Extract the (X, Y) coordinate from the center of the cell holding the provided text.  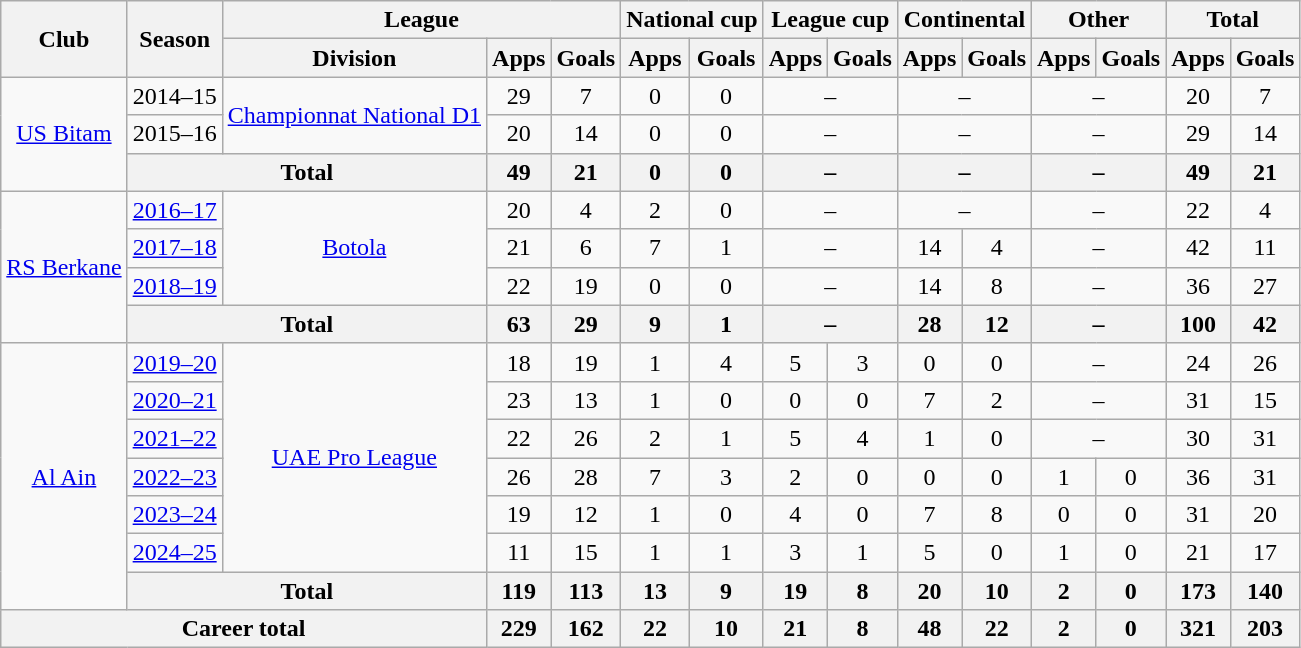
UAE Pro League (354, 457)
27 (1265, 286)
2022–23 (174, 477)
National cup (692, 20)
24 (1198, 362)
2019–20 (174, 362)
162 (586, 629)
RS Berkane (64, 267)
League cup (830, 20)
2023–24 (174, 515)
30 (1198, 438)
League (422, 20)
Season (174, 39)
Other (1099, 20)
321 (1198, 629)
119 (519, 591)
6 (586, 248)
203 (1265, 629)
2020–21 (174, 400)
Botola (354, 248)
63 (519, 324)
17 (1265, 553)
Continental (964, 20)
2024–25 (174, 553)
2021–22 (174, 438)
18 (519, 362)
100 (1198, 324)
Club (64, 39)
2014–15 (174, 96)
48 (929, 629)
140 (1265, 591)
23 (519, 400)
229 (519, 629)
Al Ain (64, 476)
173 (1198, 591)
113 (586, 591)
US Bitam (64, 134)
2018–19 (174, 286)
Championnat National D1 (354, 115)
Career total (244, 629)
2017–18 (174, 248)
Division (354, 58)
2016–17 (174, 210)
2015–16 (174, 134)
